From the cell containing the given text, extract its center point as (x, y) coordinate. 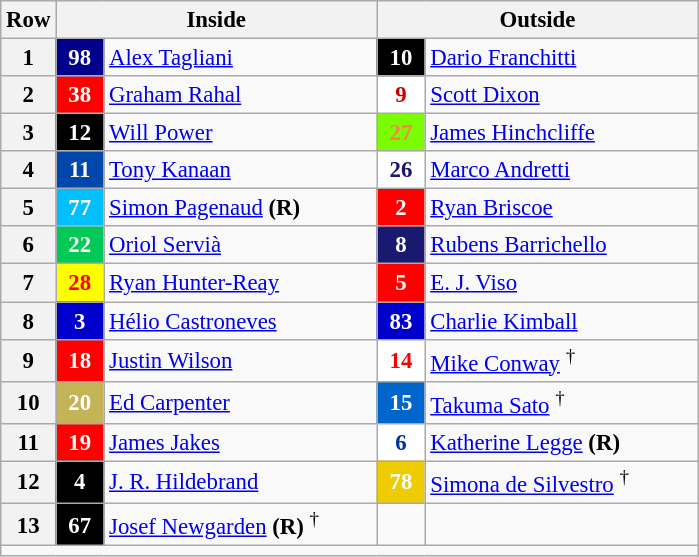
Josef Newgarden (R) † (240, 524)
67 (80, 524)
27 (401, 133)
Graham Rahal (240, 95)
38 (80, 95)
15 (401, 402)
Hélio Castroneves (240, 321)
Simon Pagenaud (R) (240, 208)
28 (80, 283)
Ryan Hunter-Reay (240, 283)
J. R. Hildebrand (240, 482)
E. J. Viso (562, 283)
Scott Dixon (562, 95)
83 (401, 321)
1 (28, 58)
Rubens Barrichello (562, 245)
78 (401, 482)
Alex Tagliani (240, 58)
Oriol Servià (240, 245)
Outside (538, 20)
Marco Andretti (562, 170)
13 (28, 524)
22 (80, 245)
98 (80, 58)
Takuma Sato † (562, 402)
James Hinchcliffe (562, 133)
18 (80, 360)
7 (28, 283)
James Jakes (240, 443)
Simona de Silvestro † (562, 482)
Row (28, 20)
14 (401, 360)
26 (401, 170)
Ryan Briscoe (562, 208)
20 (80, 402)
Inside (216, 20)
19 (80, 443)
Will Power (240, 133)
Ed Carpenter (240, 402)
Katherine Legge (R) (562, 443)
Dario Franchitti (562, 58)
Tony Kanaan (240, 170)
77 (80, 208)
Charlie Kimball (562, 321)
Mike Conway † (562, 360)
Justin Wilson (240, 360)
